Detect which cell encompasses the target text, then output its [X, Y] center coordinate. 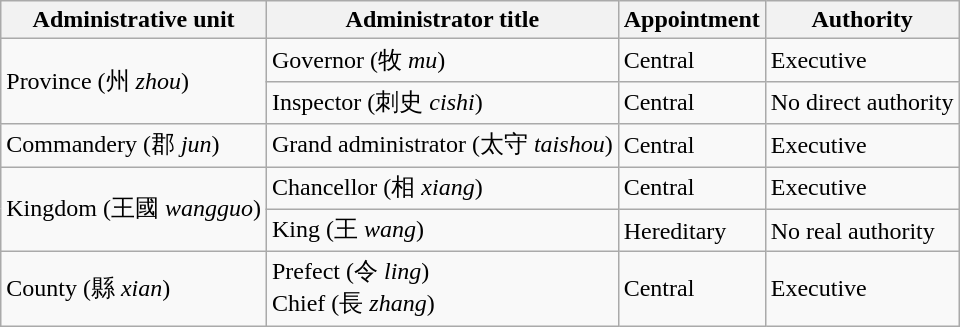
Inspector (刺史 cishi) [442, 102]
Administrative unit [134, 20]
Province (州 zhou) [134, 82]
Prefect (令 ling)Chief (長 zhang) [442, 289]
Governor (牧 mu) [442, 60]
Grand administrator (太守 taishou) [442, 146]
Hereditary [692, 230]
Administrator title [442, 20]
Chancellor (相 xiang) [442, 188]
Commandery (郡 jun) [134, 146]
County (縣 xian) [134, 289]
Kingdom (王國 wangguo) [134, 208]
Appointment [692, 20]
King (王 wang) [442, 230]
Authority [862, 20]
No direct authority [862, 102]
No real authority [862, 230]
